Return the [X, Y] coordinate for the center point of the cell that contains the specified text.  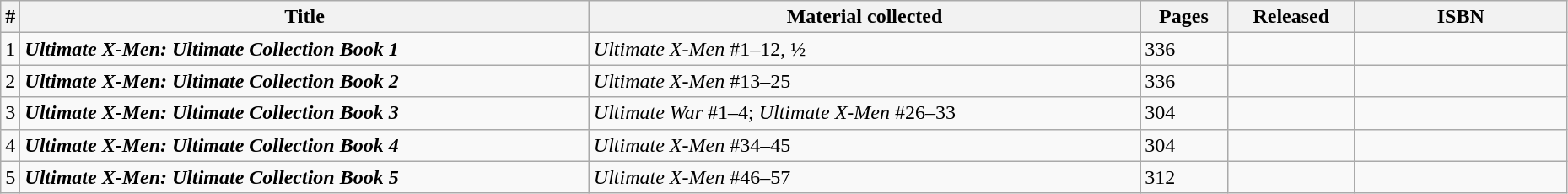
Ultimate X-Men: Ultimate Collection Book 2 [305, 81]
Ultimate X-Men #46–57 [864, 177]
4 [10, 145]
3 [10, 113]
Ultimate X-Men #1–12, ½ [864, 49]
# [10, 17]
Ultimate X-Men: Ultimate Collection Book 1 [305, 49]
Title [305, 17]
Ultimate X-Men: Ultimate Collection Book 3 [305, 113]
Pages [1184, 17]
Ultimate X-Men #34–45 [864, 145]
5 [10, 177]
Ultimate War #1–4; Ultimate X-Men #26–33 [864, 113]
Released [1291, 17]
Ultimate X-Men #13–25 [864, 81]
Ultimate X-Men: Ultimate Collection Book 4 [305, 145]
ISBN [1461, 17]
1 [10, 49]
312 [1184, 177]
Material collected [864, 17]
2 [10, 81]
Ultimate X-Men: Ultimate Collection Book 5 [305, 177]
